Pinpoint the cell where the given text exists, returning its (X, Y) midpoint coordinate. 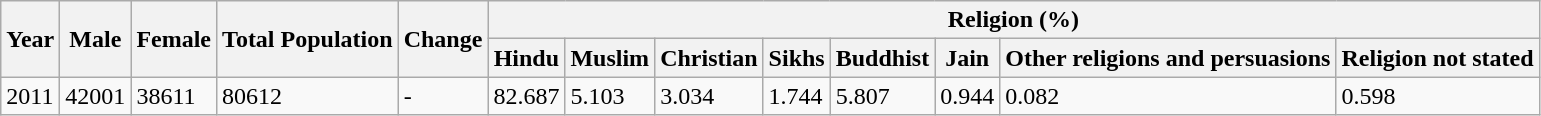
Total Population (308, 39)
0.944 (968, 96)
Religion not stated (1438, 58)
42001 (96, 96)
- (443, 96)
2011 (30, 96)
Year (30, 39)
5.807 (882, 96)
Male (96, 39)
Female (174, 39)
Muslim (610, 58)
38611 (174, 96)
Buddhist (882, 58)
82.687 (526, 96)
Religion (%) (1014, 20)
3.034 (709, 96)
0.082 (1168, 96)
1.744 (796, 96)
Jain (968, 58)
0.598 (1438, 96)
5.103 (610, 96)
Hindu (526, 58)
Christian (709, 58)
Change (443, 39)
Other religions and persuasions (1168, 58)
Sikhs (796, 58)
80612 (308, 96)
